From the cell containing the given text, extract its center point as [X, Y] coordinate. 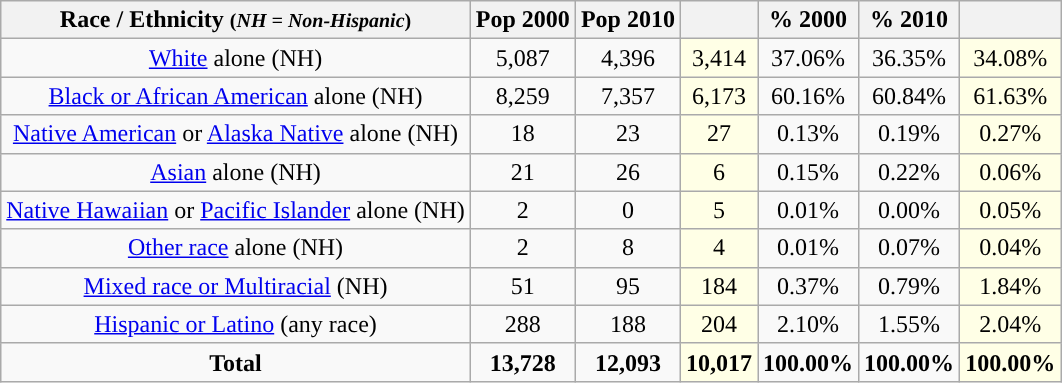
0.79% [910, 286]
0.04% [1010, 248]
4 [718, 248]
Pop 2010 [628, 20]
36.35% [910, 58]
37.06% [808, 58]
3,414 [718, 58]
2.04% [1010, 324]
7,357 [628, 96]
Pop 2000 [522, 20]
184 [718, 286]
288 [522, 324]
0.27% [1010, 134]
23 [628, 134]
10,017 [718, 362]
60.16% [808, 96]
1.84% [1010, 286]
61.63% [1010, 96]
204 [718, 324]
34.08% [1010, 58]
18 [522, 134]
Native American or Alaska Native alone (NH) [236, 134]
0.07% [910, 248]
Native Hawaiian or Pacific Islander alone (NH) [236, 210]
5 [718, 210]
% 2000 [808, 20]
13,728 [522, 362]
White alone (NH) [236, 58]
95 [628, 286]
Mixed race or Multiracial (NH) [236, 286]
6 [718, 172]
21 [522, 172]
0 [628, 210]
Total [236, 362]
0.37% [808, 286]
4,396 [628, 58]
12,093 [628, 362]
51 [522, 286]
0.13% [808, 134]
26 [628, 172]
0.06% [1010, 172]
8,259 [522, 96]
Black or African American alone (NH) [236, 96]
0.22% [910, 172]
60.84% [910, 96]
Asian alone (NH) [236, 172]
0.15% [808, 172]
Hispanic or Latino (any race) [236, 324]
6,173 [718, 96]
2.10% [808, 324]
0.19% [910, 134]
0.05% [1010, 210]
Race / Ethnicity (NH = Non-Hispanic) [236, 20]
1.55% [910, 324]
188 [628, 324]
0.00% [910, 210]
27 [718, 134]
% 2010 [910, 20]
Other race alone (NH) [236, 248]
5,087 [522, 58]
8 [628, 248]
